Locate the cell with the specified text and output its (X, Y) center coordinate. 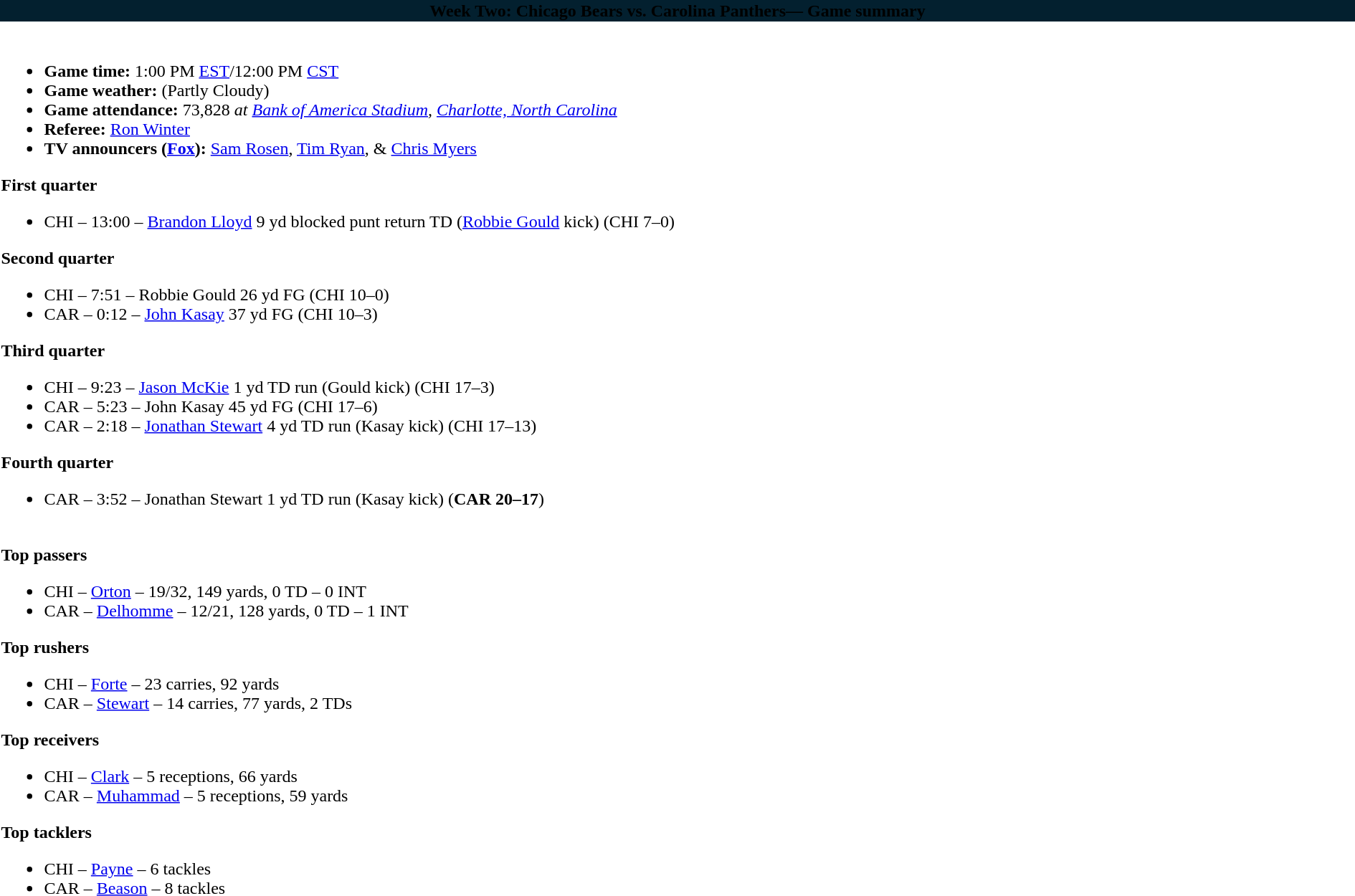
Week Two: Chicago Bears vs. Carolina Panthers— Game summary (677, 11)
